Detect which cell encompasses the target text, then output its [x, y] center coordinate. 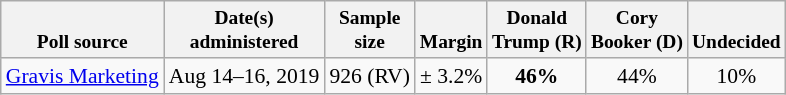
Poll source [82, 30]
926 (RV) [370, 76]
Gravis Marketing [82, 76]
± 3.2% [451, 76]
Aug 14–16, 2019 [244, 76]
Date(s)administered [244, 30]
44% [636, 76]
Samplesize [370, 30]
10% [736, 76]
DonaldTrump (R) [536, 30]
Margin [451, 30]
Undecided [736, 30]
CoryBooker (D) [636, 30]
46% [536, 76]
